Determine the (X, Y) coordinate at the center of the cell enclosing the given text.  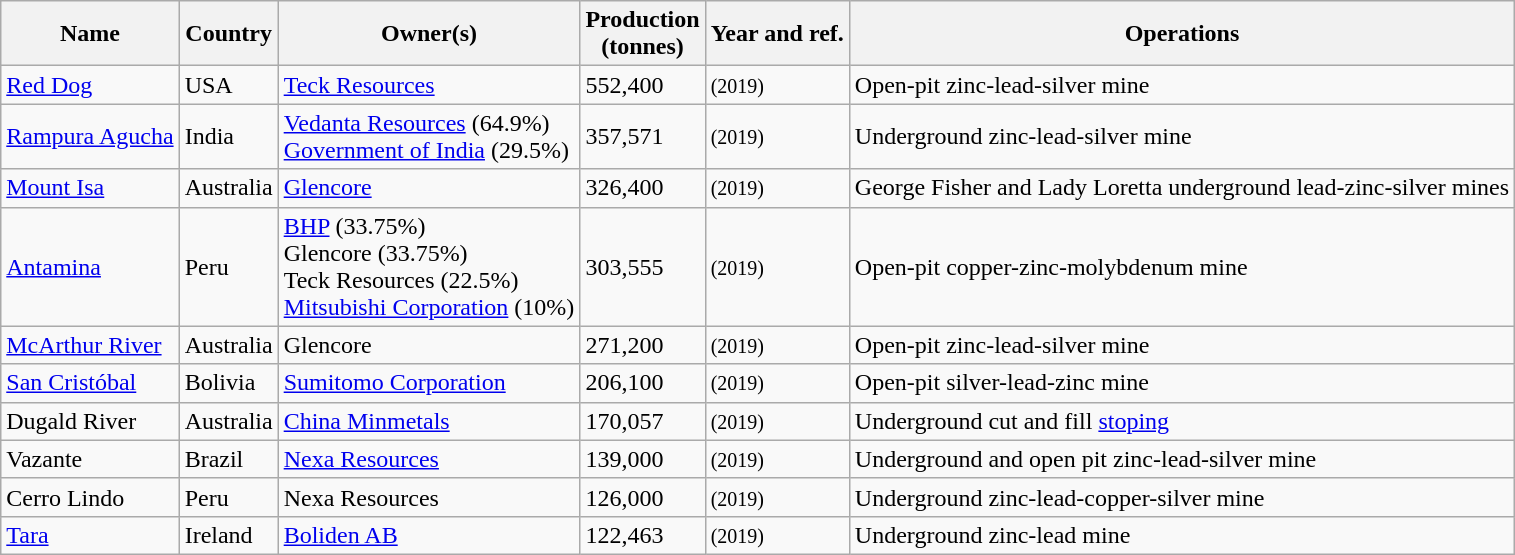
139,000 (642, 459)
357,571 (642, 136)
Underground and open pit zinc-lead-silver mine (1182, 459)
Country (228, 34)
Mount Isa (90, 188)
Brazil (228, 459)
206,100 (642, 383)
Owner(s) (429, 34)
303,555 (642, 266)
Operations (1182, 34)
Bolivia (228, 383)
Year and ref. (777, 34)
Production(tonnes) (642, 34)
Boliden AB (429, 535)
Sumitomo Corporation (429, 383)
China Minmetals (429, 421)
Open-pit silver-lead-zinc mine (1182, 383)
Vedanta Resources (64.9%)Government of India (29.5%) (429, 136)
BHP (33.75%)Glencore (33.75%)Teck Resources (22.5%)Mitsubishi Corporation (10%) (429, 266)
Ireland (228, 535)
Teck Resources (429, 85)
552,400 (642, 85)
126,000 (642, 497)
Underground cut and fill stoping (1182, 421)
Name (90, 34)
Underground zinc-lead-copper-silver mine (1182, 497)
India (228, 136)
Rampura Agucha (90, 136)
Tara (90, 535)
170,057 (642, 421)
San Cristóbal (90, 383)
McArthur River (90, 345)
Underground zinc-lead-silver mine (1182, 136)
Antamina (90, 266)
USA (228, 85)
122,463 (642, 535)
Red Dog (90, 85)
Cerro Lindo (90, 497)
Dugald River (90, 421)
Vazante (90, 459)
271,200 (642, 345)
George Fisher and Lady Loretta underground lead-zinc-silver mines (1182, 188)
326,400 (642, 188)
Underground zinc-lead mine (1182, 535)
Open-pit copper-zinc-molybdenum mine (1182, 266)
